Provide the (x, y) coordinate of the cell's center where the given text is located.  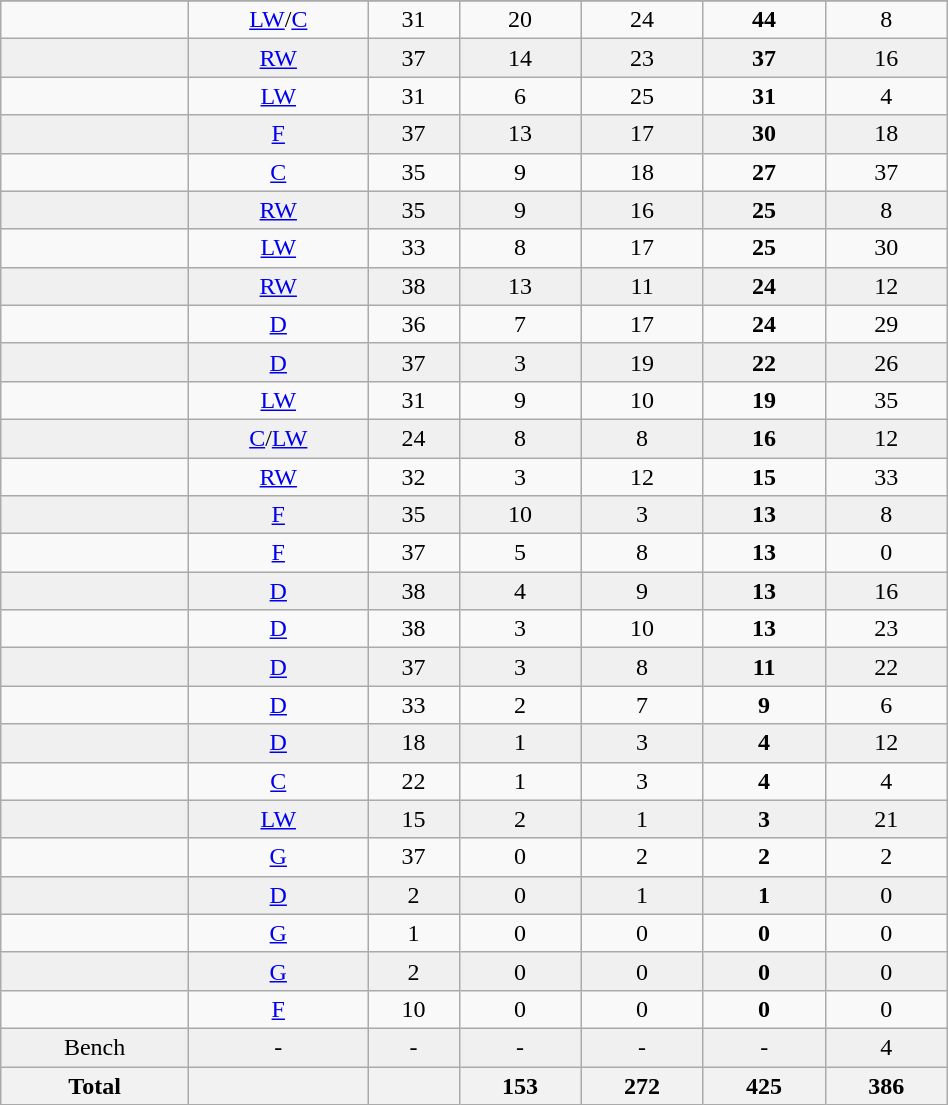
LW/C (278, 20)
27 (764, 172)
C/LW (278, 438)
Bench (95, 1047)
272 (642, 1085)
20 (520, 20)
29 (886, 324)
21 (886, 819)
386 (886, 1085)
36 (414, 324)
26 (886, 362)
44 (764, 20)
Total (95, 1085)
32 (414, 477)
5 (520, 553)
153 (520, 1085)
425 (764, 1085)
14 (520, 58)
